Return the [X, Y] coordinate for the center point of the cell that contains the specified text.  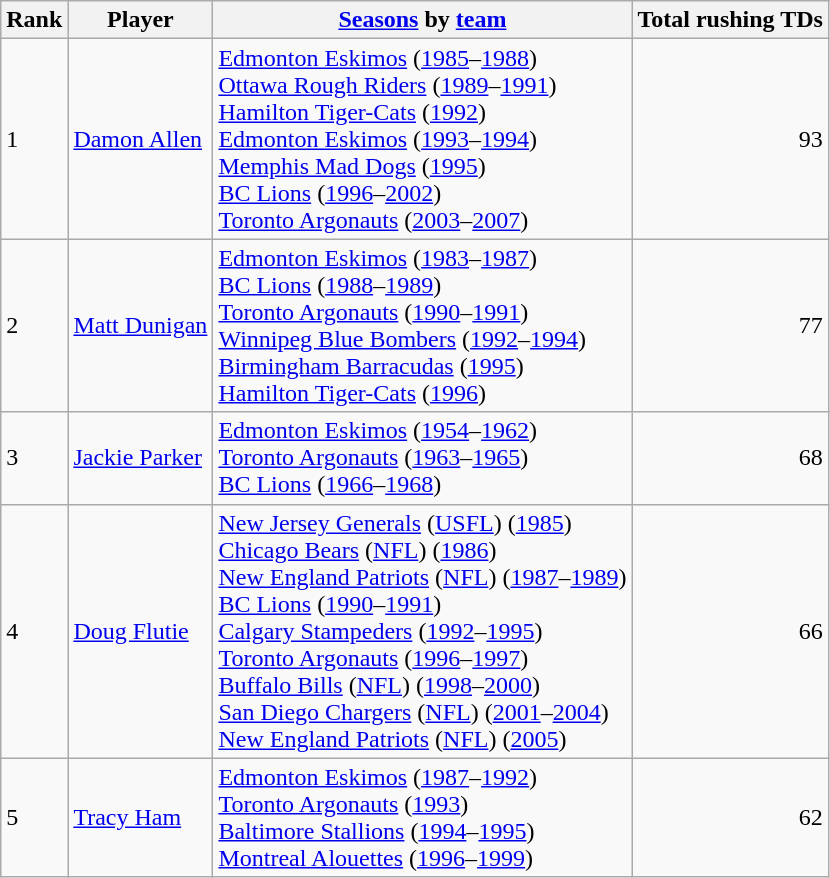
Tracy Ham [140, 818]
Edmonton Eskimos (1987–1992)Toronto Argonauts (1993)Baltimore Stallions (1994–1995)Montreal Alouettes (1996–1999) [422, 818]
5 [34, 818]
Damon Allen [140, 139]
Rank [34, 20]
77 [730, 326]
Player [140, 20]
68 [730, 458]
Edmonton Eskimos (1954–1962)Toronto Argonauts (1963–1965)BC Lions (1966–1968) [422, 458]
4 [34, 631]
Doug Flutie [140, 631]
Seasons by team [422, 20]
93 [730, 139]
1 [34, 139]
3 [34, 458]
62 [730, 818]
66 [730, 631]
Total rushing TDs [730, 20]
Jackie Parker [140, 458]
Matt Dunigan [140, 326]
2 [34, 326]
